Pinpoint the cell where the given text exists, returning its [x, y] midpoint coordinate. 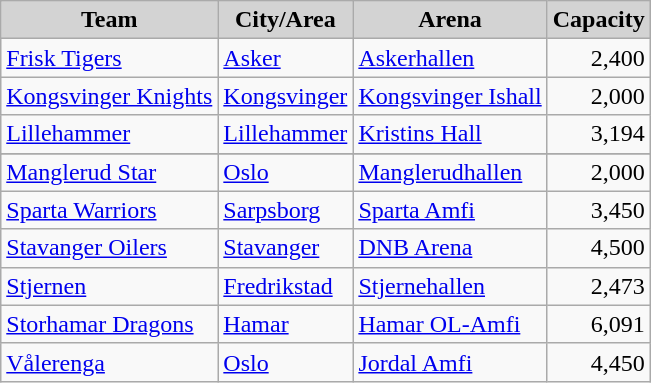
6,091 [598, 324]
DNB Arena [450, 248]
Fredrikstad [286, 286]
Storhamar Dragons [110, 324]
Stavanger [286, 248]
Capacity [598, 20]
Kongsvinger [286, 96]
Manglerud Star [110, 172]
Manglerudhallen [450, 172]
City/Area [286, 20]
Askerhallen [450, 58]
3,450 [598, 210]
4,450 [598, 362]
3,194 [598, 134]
Arena [450, 20]
Sarpsborg [286, 210]
Kongsvinger Knights [110, 96]
Jordal Amfi [450, 362]
Stavanger Oilers [110, 248]
Stjernen [110, 286]
Stjernehallen [450, 286]
Frisk Tigers [110, 58]
2,473 [598, 286]
Kristins Hall [450, 134]
4,500 [598, 248]
2,400 [598, 58]
Hamar [286, 324]
Team [110, 20]
Sparta Amfi [450, 210]
Asker [286, 58]
Sparta Warriors [110, 210]
Hamar OL-Amfi [450, 324]
Vålerenga [110, 362]
Kongsvinger Ishall [450, 96]
